Provide the [x, y] coordinate of the cell's center where the given text is located.  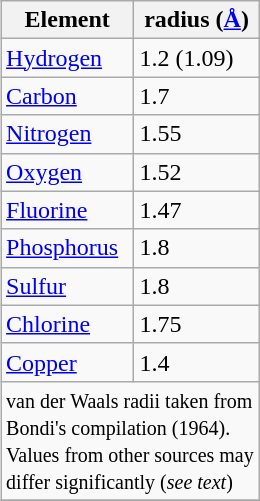
Element [68, 20]
Nitrogen [68, 134]
Carbon [68, 96]
Oxygen [68, 172]
1.52 [196, 172]
Sulfur [68, 286]
Chlorine [68, 324]
1.55 [196, 134]
1.7 [196, 96]
1.4 [196, 362]
van der Waals radii taken fromBondi's compilation (1964).Values from other sources maydiffer significantly (see text) [130, 440]
Copper [68, 362]
radius (Å) [196, 20]
Phosphorus [68, 248]
Hydrogen [68, 58]
1.2 (1.09) [196, 58]
1.75 [196, 324]
1.47 [196, 210]
Fluorine [68, 210]
